Pinpoint the cell where the given text exists, returning its [X, Y] midpoint coordinate. 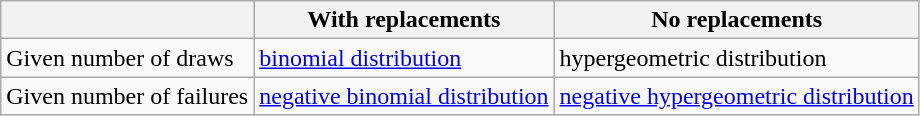
With replacements [404, 20]
binomial distribution [404, 58]
Given number of failures [128, 96]
negative hypergeometric distribution [736, 96]
Given number of draws [128, 58]
negative binomial distribution [404, 96]
hypergeometric distribution [736, 58]
No replacements [736, 20]
